Search for the cell housing the specified text and yield its [x, y] center coordinate. 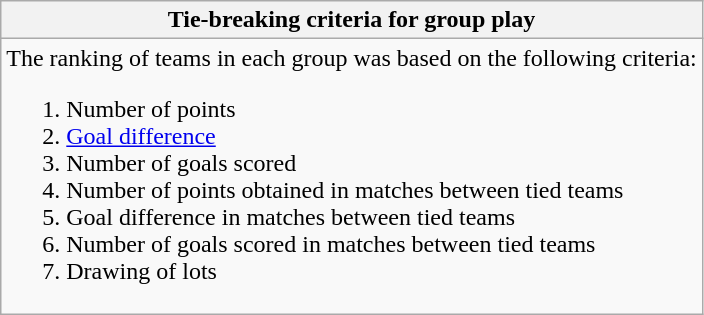
Tie-breaking criteria for group play [352, 20]
